For the text-containing cell, return its midpoint in (x, y) coordinate format. 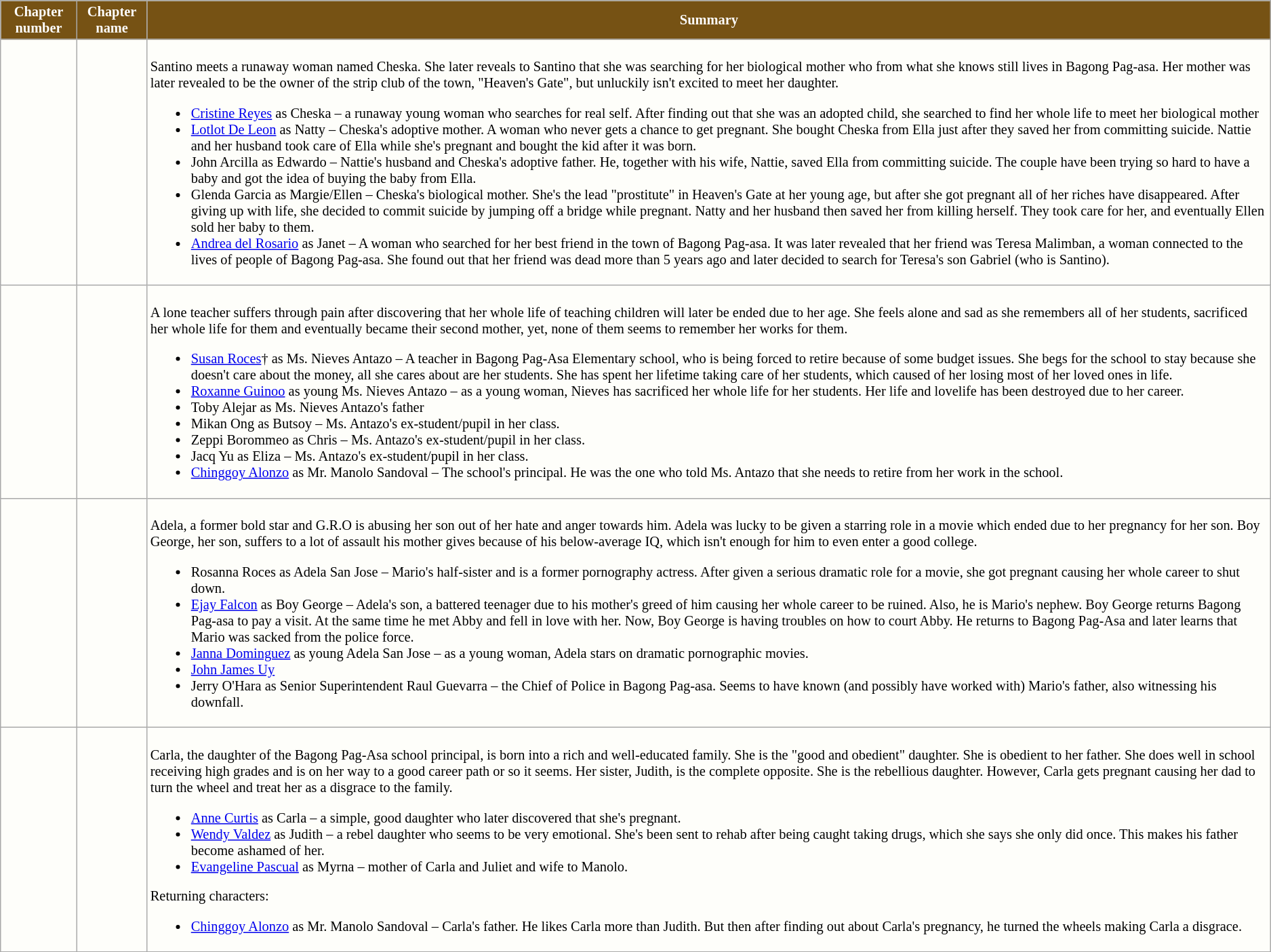
Chapter number (39, 20)
Summary (709, 20)
Chapter name (112, 20)
